Provide the (x, y) coordinate of the cell's center where the given text is located.  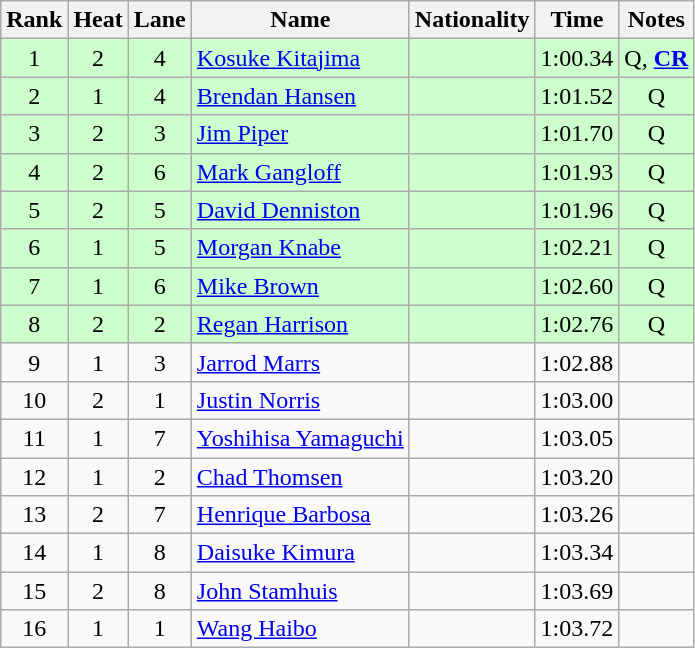
Lane (160, 20)
1:01.52 (577, 96)
1:03.72 (577, 629)
Nationality (472, 20)
Notes (656, 20)
1:03.69 (577, 591)
Time (577, 20)
1:03.00 (577, 400)
Henrique Barbosa (300, 515)
1:03.34 (577, 553)
10 (34, 400)
15 (34, 591)
1:01.70 (577, 134)
Q, CR (656, 58)
Daisuke Kimura (300, 553)
Justin Norris (300, 400)
Name (300, 20)
Brendan Hansen (300, 96)
1:02.60 (577, 286)
1:01.96 (577, 210)
1:02.21 (577, 248)
Mike Brown (300, 286)
Chad Thomsen (300, 477)
Jim Piper (300, 134)
14 (34, 553)
Jarrod Marrs (300, 362)
12 (34, 477)
Mark Gangloff (300, 172)
Yoshihisa Yamaguchi (300, 438)
Morgan Knabe (300, 248)
David Denniston (300, 210)
13 (34, 515)
John Stamhuis (300, 591)
16 (34, 629)
1:03.20 (577, 477)
9 (34, 362)
Rank (34, 20)
1:03.05 (577, 438)
Regan Harrison (300, 324)
11 (34, 438)
1:03.26 (577, 515)
1:00.34 (577, 58)
1:02.76 (577, 324)
Wang Haibo (300, 629)
1:01.93 (577, 172)
1:02.88 (577, 362)
Heat (98, 20)
Kosuke Kitajima (300, 58)
